Capture the cell that displays the provided text and extract its [x, y] central coordinate. 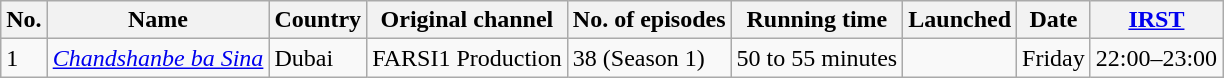
22:00–23:00 [1156, 58]
Dubai [318, 58]
FARSI1 Production [468, 58]
Country [318, 20]
50 to 55 minutes [817, 58]
Friday [1054, 58]
38 (Season 1) [649, 58]
No. of episodes [649, 20]
Chandshanbe ba Sina [158, 58]
Launched [960, 20]
Date [1054, 20]
No. [24, 20]
Original channel [468, 20]
IRST [1156, 20]
Running time [817, 20]
Name [158, 20]
1 [24, 58]
